Return (x, y) of the center of cell containing provided text 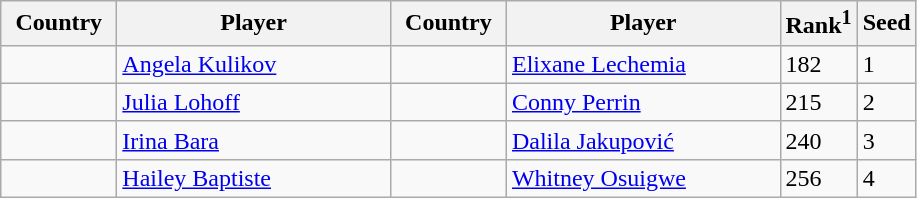
1 (886, 64)
256 (818, 178)
Elixane Lechemia (643, 64)
240 (818, 140)
Whitney Osuigwe (643, 178)
Conny Perrin (643, 102)
2 (886, 102)
Dalila Jakupović (643, 140)
4 (886, 178)
182 (818, 64)
Seed (886, 24)
Hailey Baptiste (254, 178)
Rank1 (818, 24)
215 (818, 102)
Julia Lohoff (254, 102)
Angela Kulikov (254, 64)
3 (886, 140)
Irina Bara (254, 140)
